Capture the cell that displays the provided text and extract its [x, y] central coordinate. 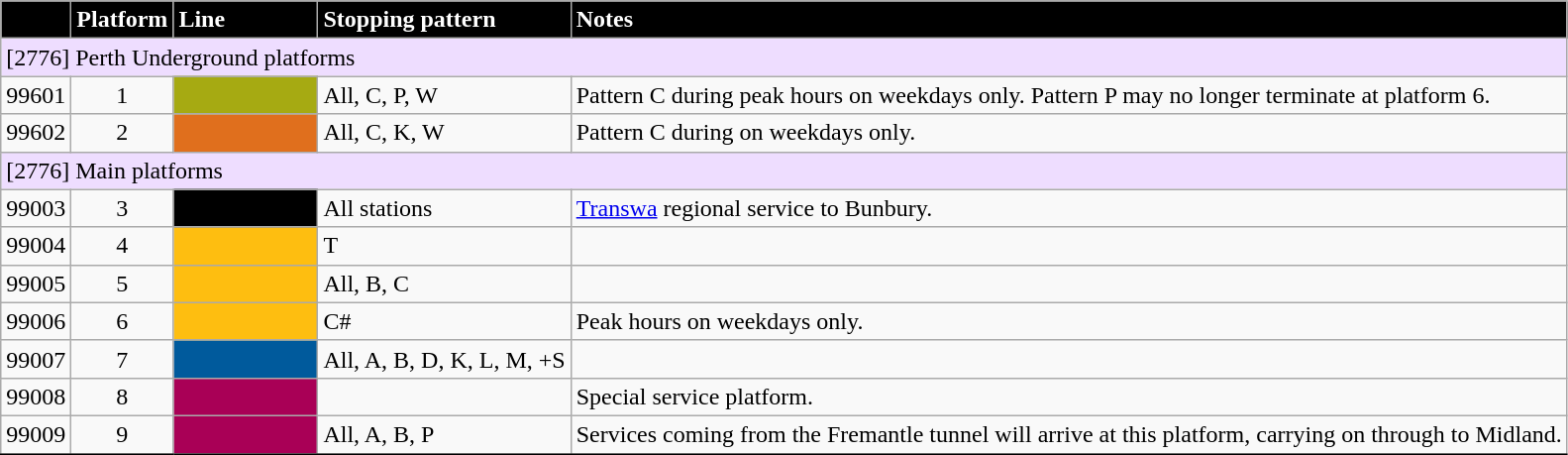
99007 [36, 359]
99008 [36, 397]
Notes [1069, 20]
1 [123, 95]
99005 [36, 284]
99009 [36, 434]
All, A, B, P [444, 434]
4 [123, 246]
Special service platform. [1069, 397]
Pattern C during on weekdays only. [1069, 133]
All stations [444, 208]
6 [123, 321]
99601 [36, 95]
Services coming from the Fremantle tunnel will arrive at this platform, carrying on through to Midland. [1069, 434]
All, A, B, D, K, L, M, +S [444, 359]
99004 [36, 246]
8 [123, 397]
All, C, P, W [444, 95]
Peak hours on weekdays only. [1069, 321]
9 [123, 434]
Line [246, 20]
Platform [123, 20]
Pattern C during peak hours on weekdays only. Pattern P may no longer terminate at platform 6. [1069, 95]
[2776] Perth Underground platforms [784, 57]
99006 [36, 321]
All, B, C [444, 284]
3 [123, 208]
99003 [36, 208]
Transwa regional service to Bunbury. [1069, 208]
T [444, 246]
5 [123, 284]
Stopping pattern [444, 20]
2 [123, 133]
[2776] Main platforms [784, 171]
99602 [36, 133]
C# [444, 321]
7 [123, 359]
All, C, K, W [444, 133]
